Capture the cell that displays the provided text and extract its [x, y] central coordinate. 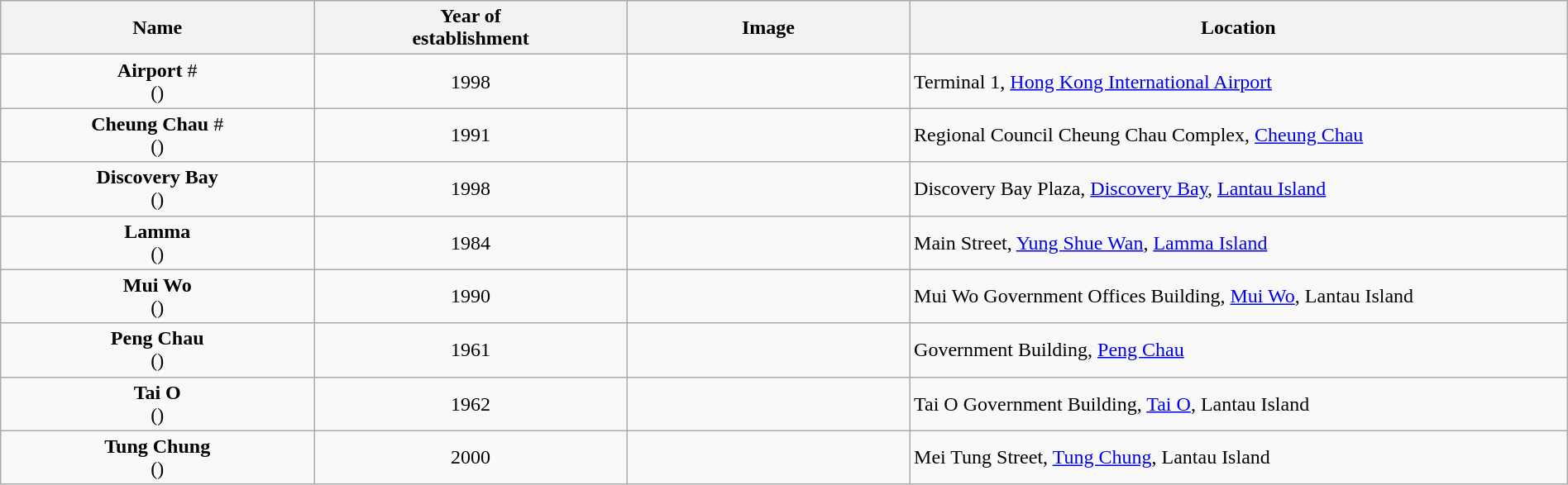
Cheung Chau #() [157, 136]
Main Street, Yung Shue Wan, Lamma Island [1239, 243]
Regional Council Cheung Chau Complex, Cheung Chau [1239, 136]
Year ofestablishment [471, 28]
2000 [471, 458]
1961 [471, 350]
Government Building, Peng Chau [1239, 350]
Mei Tung Street, Tung Chung, Lantau Island [1239, 458]
Image [769, 28]
Name [157, 28]
Tai O() [157, 403]
Discovery Bay() [157, 188]
Airport #() [157, 81]
Peng Chau() [157, 350]
Tung Chung() [157, 458]
Discovery Bay Plaza, Discovery Bay, Lantau Island [1239, 188]
1991 [471, 136]
Terminal 1, Hong Kong International Airport [1239, 81]
1984 [471, 243]
1990 [471, 296]
1962 [471, 403]
Location [1239, 28]
Lamma() [157, 243]
Mui Wo Government Offices Building, Mui Wo, Lantau Island [1239, 296]
Tai O Government Building, Tai O, Lantau Island [1239, 403]
Mui Wo() [157, 296]
